Provide the [X, Y] coordinate of the cell's center where the given text is located.  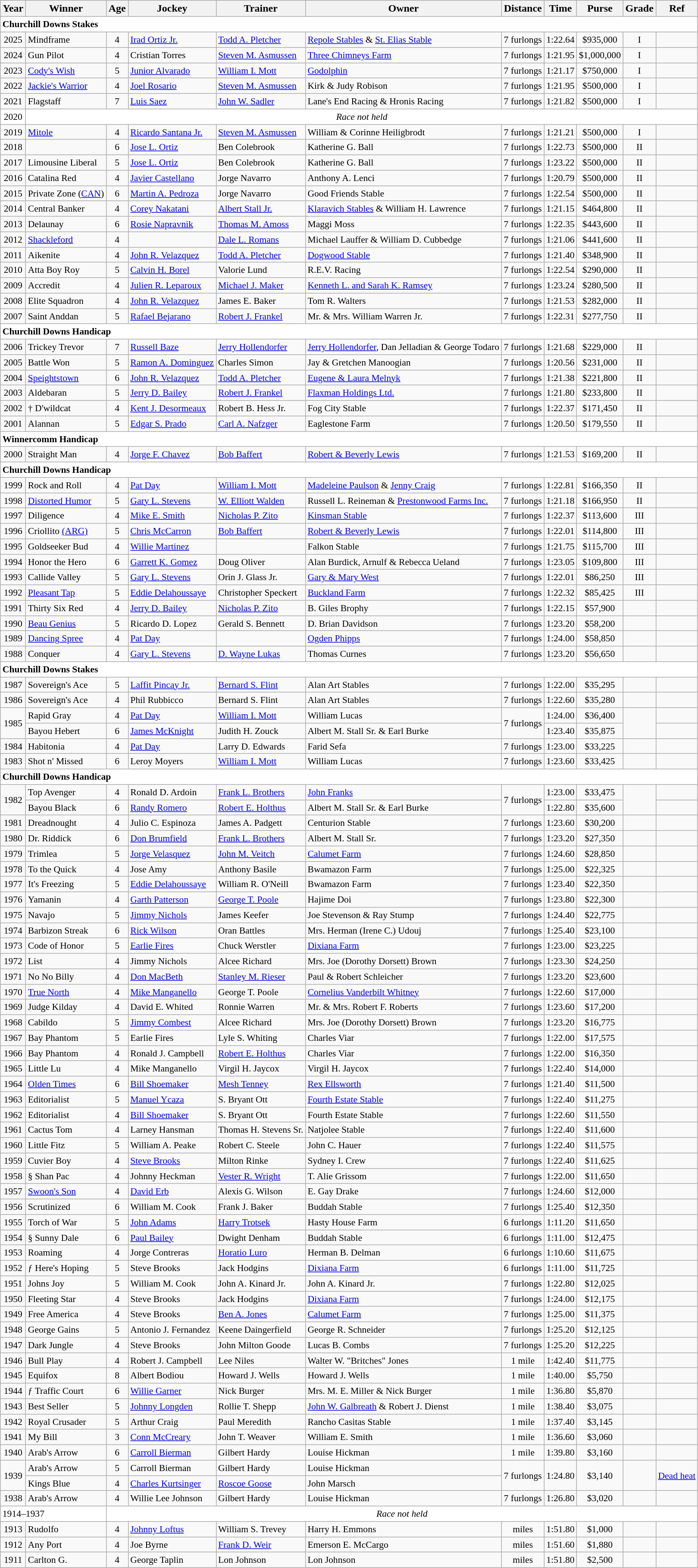
R.E.V. Racing [404, 270]
1:21.68 [560, 347]
Hasty House Farm [404, 1222]
Frank D. Weir [260, 1545]
1943 [13, 1406]
Irad Ortiz Jr. [172, 40]
1:22.81 [560, 485]
1:22.32 [560, 593]
1966 [13, 1053]
$2,500 [600, 1560]
John C. Hauer [404, 1145]
T. Alie Grissom [404, 1176]
1979 [13, 854]
Doug Oliver [260, 562]
$290,000 [600, 270]
Torch of War [66, 1222]
$56,650 [600, 654]
Cody's Wish [66, 71]
Ricardo D. Lopez [172, 623]
Rock and Roll [66, 485]
Pleasant Tap [66, 593]
Martin A. Pedroza [172, 194]
Albert Stall Jr. [260, 209]
Callide Valley [66, 577]
$35,295 [600, 685]
$464,800 [600, 209]
Distance [523, 9]
1949 [13, 1314]
$27,350 [600, 838]
Buckland Farm [404, 593]
$3,060 [600, 1437]
$114,800 [600, 531]
$5,750 [600, 1376]
Thomas H. Stevens Sr. [260, 1130]
$35,280 [600, 700]
1947 [13, 1345]
Rapid Gray [66, 715]
Cuvier Boy [66, 1161]
James McKnight [172, 731]
Alannan [66, 424]
1996 [13, 531]
8 [117, 1376]
Aikenite [66, 255]
1958 [13, 1176]
Lyle S. Whiting [260, 1038]
Purse [600, 9]
John M. Veitch [260, 854]
$12,025 [600, 1284]
Thomas M. Amoss [260, 224]
William E. Smith [404, 1437]
Randy Romero [172, 808]
$3,160 [600, 1452]
Yamanin [66, 900]
1:21.21 [560, 132]
Dale L. Romans [260, 240]
1:22.64 [560, 40]
1:11.20 [560, 1222]
Michael J. Maker [260, 285]
2004 [13, 378]
2023 [13, 71]
Top Avenger [66, 792]
Nick Burger [260, 1391]
Cristian Torres [172, 55]
Thomas Curnes [404, 654]
1:22.31 [560, 316]
$17,000 [600, 992]
$935,000 [600, 40]
$277,750 [600, 316]
Joel Rosario [172, 86]
1981 [13, 823]
$113,600 [600, 516]
Dead heat [677, 1476]
ƒ Traffic Court [66, 1391]
† D'wildcat [66, 408]
$3,140 [600, 1476]
Edgar S. Prado [172, 424]
$12,125 [600, 1330]
Willie Martinez [172, 547]
Godolphin [404, 71]
1:42.40 [560, 1360]
1964 [13, 1084]
$16,775 [600, 1022]
John Marsch [404, 1483]
Lane's End Racing & Hronis Racing [404, 101]
$14,000 [600, 1068]
Don MacBeth [172, 977]
Dancing Spree [66, 639]
Charles Simon [260, 362]
1:24.80 [560, 1476]
1988 [13, 654]
2001 [13, 424]
1963 [13, 1099]
Phil Rubbicco [172, 700]
$221,800 [600, 378]
Cabildo [66, 1022]
1980 [13, 838]
Code of Honor [66, 946]
1:23.24 [560, 285]
Catalina Red [66, 178]
Jorge F. Chavez [172, 454]
1:23.30 [560, 961]
Delaunay [66, 224]
Leroy Moyers [172, 762]
$11,575 [600, 1145]
1973 [13, 946]
2019 [13, 132]
$171,450 [600, 408]
Rex Ellsworth [404, 1084]
Winnercomm Handicap [349, 439]
1:21.06 [560, 240]
$441,600 [600, 240]
1:36.80 [560, 1391]
1:21.75 [560, 547]
$30,200 [600, 823]
Judge Kilday [66, 1007]
Manuel Ycaza [172, 1099]
D. Wayne Lukas [260, 654]
1941 [13, 1437]
1950 [13, 1299]
1:40.00 [560, 1376]
Time [560, 9]
Flagstaff [66, 101]
1953 [13, 1253]
Rancho Casitas Stable [404, 1422]
Habitonia [66, 746]
§ Shan Pac [66, 1176]
$1,880 [600, 1545]
Frank J. Baker [260, 1207]
$12,475 [600, 1237]
John Franks [404, 792]
$282,000 [600, 301]
$22,300 [600, 900]
2025 [13, 40]
Trainer [260, 9]
Julio C. Espinoza [172, 823]
1:22.35 [560, 224]
1:39.80 [560, 1452]
William R. O'Neill [260, 884]
Orin J. Glass Jr. [260, 577]
$12,000 [600, 1191]
Goldseeker Bud [66, 547]
Harry Trotsek [260, 1222]
Private Zone (CAN) [66, 194]
2022 [13, 86]
James E. Baker [260, 301]
Bull Play [66, 1360]
Garrett K. Gomez [172, 562]
Falkon Stable [404, 547]
John Milton Goode [260, 1345]
Atta Boy Roy [66, 270]
Judith H. Zouck [260, 731]
John Adams [172, 1222]
$23,225 [600, 946]
1942 [13, 1422]
Vester R. Wright [260, 1176]
Willie Lee Johnson [172, 1499]
$57,900 [600, 608]
$11,600 [600, 1130]
Fog City Stable [404, 408]
$348,900 [600, 255]
1:21.80 [560, 393]
1976 [13, 900]
ƒ Here's Hoping [66, 1268]
Ronald D. Ardoin [172, 792]
$33,425 [600, 762]
1938 [13, 1499]
1974 [13, 931]
No No Billy [66, 977]
$11,375 [600, 1314]
Klaravich Stables & William H. Lawrence [404, 209]
D. Brian Davidson [404, 623]
Year [13, 9]
1912 [13, 1545]
Albert M. Stall Sr. [404, 838]
1982 [13, 800]
$12,175 [600, 1299]
Grade [639, 9]
$166,950 [600, 500]
Natjolee Stable [404, 1130]
Jimmy Combest [172, 1022]
To the Quick [66, 869]
1984 [13, 746]
Diligence [66, 516]
Rollie T. Shepp [260, 1406]
$169,200 [600, 454]
2015 [13, 194]
Navajo [66, 915]
1971 [13, 977]
Ben A. Jones [260, 1314]
Kent J. Desormeaux [172, 408]
2024 [13, 55]
Jose Amy [172, 869]
Roscoe Goose [260, 1483]
Repole Stables & St. Elias Stable [404, 40]
$229,000 [600, 347]
W. Elliott Walden [260, 500]
Shot n' Missed [66, 762]
$233,800 [600, 393]
Shackleford [66, 240]
Battle Won [66, 362]
Tom R. Walters [404, 301]
Little Lu [66, 1068]
Owner [404, 9]
$179,550 [600, 424]
Ogden Phipps [404, 639]
Russell L. Reineman & Prestonwood Farms Inc. [404, 500]
1939 [13, 1476]
1955 [13, 1222]
List [66, 961]
1999 [13, 485]
Carl A. Nafzger [260, 424]
Bayou Hebert [66, 731]
1960 [13, 1145]
Scrutinized [66, 1207]
Charles Kurtsinger [172, 1483]
1945 [13, 1376]
Paul & Robert Schleicher [404, 977]
2013 [13, 224]
Laffit Pincay Jr. [172, 685]
Chuck Werstler [260, 946]
Mesh Tenney [260, 1084]
2018 [13, 147]
Speightstown [66, 378]
1940 [13, 1452]
1956 [13, 1207]
B. Giles Brophy [404, 608]
Mindframe [66, 40]
Jackie's Warrior [66, 86]
2011 [13, 255]
Lucas B. Combs [404, 1345]
Mr. & Mrs. Robert F. Roberts [404, 1007]
Bayou Black [66, 808]
2007 [13, 316]
$86,250 [600, 577]
$23,600 [600, 977]
Gun Pilot [66, 55]
Christopher Speckert [260, 593]
My Bill [66, 1437]
Arthur Craig [172, 1422]
1948 [13, 1330]
$17,575 [600, 1038]
1:10.60 [560, 1253]
Little Fitz [66, 1145]
1:21.82 [560, 101]
Jerry Hollendorfer [260, 347]
Rafael Bejarano [172, 316]
Dreadnought [66, 823]
Mrs. M. E. Miller & Nick Burger [404, 1391]
John W. Sadler [260, 101]
Paul Meredith [260, 1422]
Farid Sefa [404, 746]
Mr. & Mrs. William Warren Jr. [404, 316]
1987 [13, 685]
1:21.17 [560, 71]
2017 [13, 162]
Dwight Denham [260, 1237]
Robert J. Campbell [172, 1360]
1970 [13, 992]
Julien R. Leparoux [172, 285]
William & Corinne Heiligbrodt [404, 132]
$3,075 [600, 1406]
1:22.73 [560, 147]
$231,000 [600, 362]
Ref [677, 9]
Cornelius Vanderbilt Whitney [404, 992]
Maggi Moss [404, 224]
$1,000 [600, 1529]
Barbizon Streak [66, 931]
Roaming [66, 1253]
Eaglestone Farm [404, 424]
$58,850 [600, 639]
Thirty Six Red [66, 608]
$166,350 [600, 485]
Chris McCarron [172, 531]
Any Port [66, 1545]
$11,275 [600, 1099]
Conquer [66, 654]
Harry H. Emmons [404, 1529]
Milton Rinke [260, 1161]
Criollito (ARG) [66, 531]
Johnny Loftus [172, 1529]
Jerry Hollendorfer, Dan Jelladian & George Todaro [404, 347]
Jay & Gretchen Manoogian [404, 362]
Luis Saez [172, 101]
Saint Anddan [66, 316]
Straight Man [66, 454]
It's Freezing [66, 884]
Kings Blue [66, 1483]
Good Friends Stable [404, 194]
1969 [13, 1007]
Winner [66, 9]
1951 [13, 1284]
$11,625 [600, 1161]
Larney Hansman [172, 1130]
Olden Times [66, 1084]
Mitole [66, 132]
2010 [13, 270]
Anthony A. Lenci [404, 178]
William S. Trevey [260, 1529]
1995 [13, 547]
Flaxman Holdings Ltd. [404, 393]
$22,775 [600, 915]
Cactus Tom [66, 1130]
George Taplin [172, 1560]
1954 [13, 1237]
$33,225 [600, 746]
1990 [13, 623]
1967 [13, 1038]
Ronnie Warren [260, 1007]
1914–1937 [53, 1514]
Three Chimneys Farm [404, 55]
Royal Crusader [66, 1422]
2014 [13, 209]
$23,100 [600, 931]
$22,325 [600, 869]
Rosie Napravnik [172, 224]
$280,500 [600, 285]
Johnny Longden [172, 1406]
Jockey [172, 9]
George R. Schneider [404, 1330]
John W. Galbreath & Robert J. Dienst [404, 1406]
1957 [13, 1191]
Limousine Liberal [66, 162]
Kinsman Stable [404, 516]
Rudolfo [66, 1529]
Fleeting Star [66, 1299]
Beau Genius [66, 623]
Hajime Doi [404, 900]
$1,000,000 [600, 55]
Albert Bodiou [172, 1376]
$16,350 [600, 1053]
James A. Padgett [260, 823]
2012 [13, 240]
William A. Peake [172, 1145]
Equifox [66, 1376]
1:21.18 [560, 500]
1991 [13, 608]
1946 [13, 1360]
$36,400 [600, 715]
Javier Castellano [172, 178]
$11,675 [600, 1253]
1911 [13, 1560]
Dr. Riddick [66, 838]
2021 [13, 101]
Johnny Heckman [172, 1176]
Joe Byrne [172, 1545]
Larry D. Edwards [260, 746]
True North [66, 992]
1968 [13, 1022]
Stanley M. Rieser [260, 977]
Dark Jungle [66, 1345]
§ Sunny Dale [66, 1237]
Jorge Contreras [172, 1253]
$3,145 [600, 1422]
Willie Garner [172, 1391]
Conn McCreary [172, 1437]
1:20.50 [560, 424]
1962 [13, 1115]
Don Brumfield [172, 838]
Honor the Hero [66, 562]
1975 [13, 915]
$443,600 [600, 224]
1:37.40 [560, 1422]
$24,250 [600, 961]
Herman B. Delman [404, 1253]
2002 [13, 408]
Sydney I. Crew [404, 1161]
1:20.79 [560, 178]
Michael Lauffer & William D. Cubbedge [404, 240]
$11,500 [600, 1084]
Antonio J. Fernandez [172, 1330]
Lee Niles [260, 1360]
Paul Bailey [172, 1237]
Aldebaran [66, 393]
1:21.38 [560, 378]
$750,000 [600, 71]
Robert C. Steele [260, 1145]
$85,425 [600, 593]
Accredit [66, 285]
Age [117, 9]
E. Gay Drake [404, 1191]
1959 [13, 1161]
1:51.60 [560, 1545]
1952 [13, 1268]
Ramon A. Dominguez [172, 362]
Mrs. Herman (Irene C.) Udouj [404, 931]
2008 [13, 301]
Madeleine Paulson & Jenny Craig [404, 485]
Junior Alvarado [172, 71]
Calvin H. Borel [172, 270]
$3,020 [600, 1499]
1913 [13, 1529]
2016 [13, 178]
Russell Baze [172, 347]
John T. Weaver [260, 1437]
1:26.80 [560, 1499]
1978 [13, 869]
$5,870 [600, 1391]
Elite Squadron [66, 301]
David Erb [172, 1191]
1985 [13, 723]
Ronald J. Campbell [172, 1053]
Garth Patterson [172, 900]
$12,225 [600, 1345]
2003 [13, 393]
Trimlea [66, 854]
Robert B. Hess Jr. [260, 408]
$12,350 [600, 1207]
3 [117, 1437]
1:23.22 [560, 162]
Carlton G. [66, 1560]
$28,850 [600, 854]
Joe Stevenson & Ray Stump [404, 915]
Keene Daingerfield [260, 1330]
Ricardo Santana Jr. [172, 132]
Emerson E. McCargo [404, 1545]
1997 [13, 516]
Trickey Trevor [66, 347]
Distorted Humor [66, 500]
David E. Whited [172, 1007]
Central Banker [66, 209]
1994 [13, 562]
James Keefer [260, 915]
1:36.60 [560, 1437]
2020 [13, 117]
2000 [13, 454]
Swoon's Son [66, 1191]
Gary & Mary West [404, 577]
Gerald S. Bennett [260, 623]
Horatio Luro [260, 1253]
1989 [13, 639]
1993 [13, 577]
1:21.15 [560, 209]
Jorge Velasquez [172, 854]
$22,350 [600, 884]
Best Seller [66, 1406]
Johns Joy [66, 1284]
Centurion Stable [404, 823]
1972 [13, 961]
Valorie Lund [260, 270]
Kirk & Judy Robison [404, 86]
$35,600 [600, 808]
Oran Battles [260, 931]
Kenneth L. and Sarah K. Ramsey [404, 285]
2005 [13, 362]
1992 [13, 593]
$17,200 [600, 1007]
Corey Nakatani [172, 209]
Walter W. "Britches" Jones [404, 1360]
1961 [13, 1130]
1:23.05 [560, 562]
1986 [13, 700]
Anthony Basile [260, 869]
1:24.40 [560, 915]
$109,800 [600, 562]
Alexis G. Wilson [260, 1191]
Alan Burdick, Arnulf & Rebecca Ueland [404, 562]
$11,550 [600, 1115]
2006 [13, 347]
1977 [13, 884]
1:23.80 [560, 900]
1983 [13, 762]
$11,725 [600, 1268]
1:20.56 [560, 362]
1:38.40 [560, 1406]
1965 [13, 1068]
Eugene & Laura Melnyk [404, 378]
Free America [66, 1314]
$35,875 [600, 731]
2009 [13, 285]
$115,700 [600, 547]
1998 [13, 500]
Mike E. Smith [172, 516]
Rick Wilson [172, 931]
1:22.15 [560, 608]
$11,775 [600, 1360]
George Gains [66, 1330]
Dogwood Stable [404, 255]
$58,200 [600, 623]
$33,475 [600, 792]
1944 [13, 1391]
